For the text-containing cell, return its midpoint in (X, Y) coordinate format. 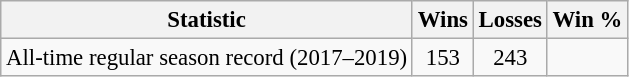
Statistic (207, 20)
Wins (442, 20)
All-time regular season record (2017–2019) (207, 58)
Losses (510, 20)
Win % (587, 20)
243 (510, 58)
153 (442, 58)
